Search for the cell housing the specified text and yield its (X, Y) center coordinate. 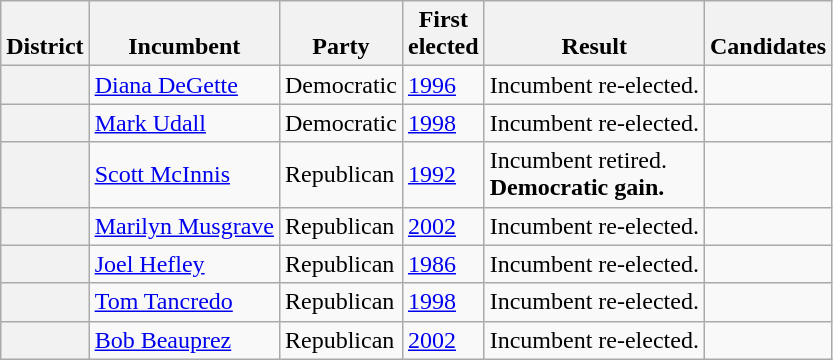
Marilyn Musgrave (184, 226)
Result (594, 34)
Bob Beauprez (184, 340)
District (45, 34)
Tom Tancredo (184, 302)
Incumbent retired.Democratic gain. (594, 174)
Candidates (768, 34)
Diana DeGette (184, 85)
Joel Hefley (184, 264)
Firstelected (443, 34)
Party (340, 34)
1992 (443, 174)
1986 (443, 264)
Scott McInnis (184, 174)
Incumbent (184, 34)
Mark Udall (184, 123)
1996 (443, 85)
